Pinpoint the cell where the given text exists, returning its [x, y] midpoint coordinate. 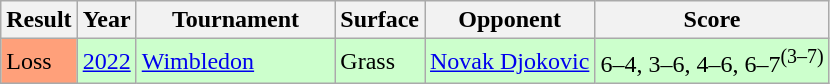
Opponent [509, 20]
Novak Djokovic [509, 62]
Result [39, 20]
Grass [380, 62]
6–4, 3–6, 4–6, 6–7(3–7) [712, 62]
Year [106, 20]
Wimbledon [236, 62]
Score [712, 20]
Loss [39, 62]
2022 [106, 62]
Surface [380, 20]
Tournament [236, 20]
